Extract the [x, y] coordinate from the center of the cell holding the provided text.  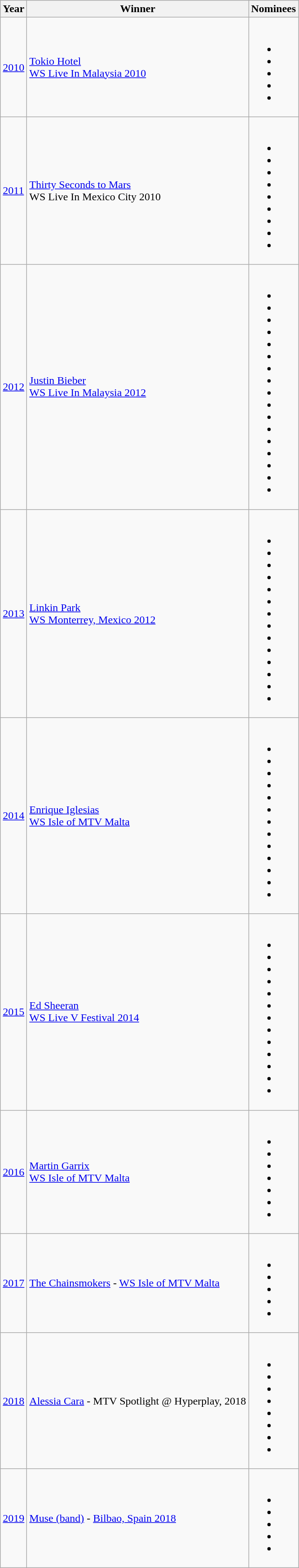
Ed Sheeran WS Live V Festival 2014 [138, 1012]
2011 [13, 190]
2013 [13, 613]
Alessia Cara - MTV Spotlight @ Hyperplay, 2018 [138, 1401]
2015 [13, 1012]
Nominees [274, 9]
Tokio Hotel WS Live In Malaysia 2010 [138, 67]
Winner [138, 9]
Enrique Iglesias WS Isle of MTV Malta [138, 815]
The Chainsmokers - WS Isle of MTV Malta [138, 1283]
Thirty Seconds to Mars WS Live In Mexico City 2010 [138, 190]
2017 [13, 1283]
Year [13, 9]
Justin Bieber WS Live In Malaysia 2012 [138, 387]
Muse (band) - Bilbao, Spain 2018 [138, 1518]
Martin Garrix WS Isle of MTV Malta [138, 1172]
2010 [13, 67]
2018 [13, 1401]
2019 [13, 1518]
2016 [13, 1172]
Linkin Park WS Monterrey, Mexico 2012 [138, 613]
2012 [13, 387]
2014 [13, 815]
